Capture the cell that displays the provided text and extract its [X, Y] central coordinate. 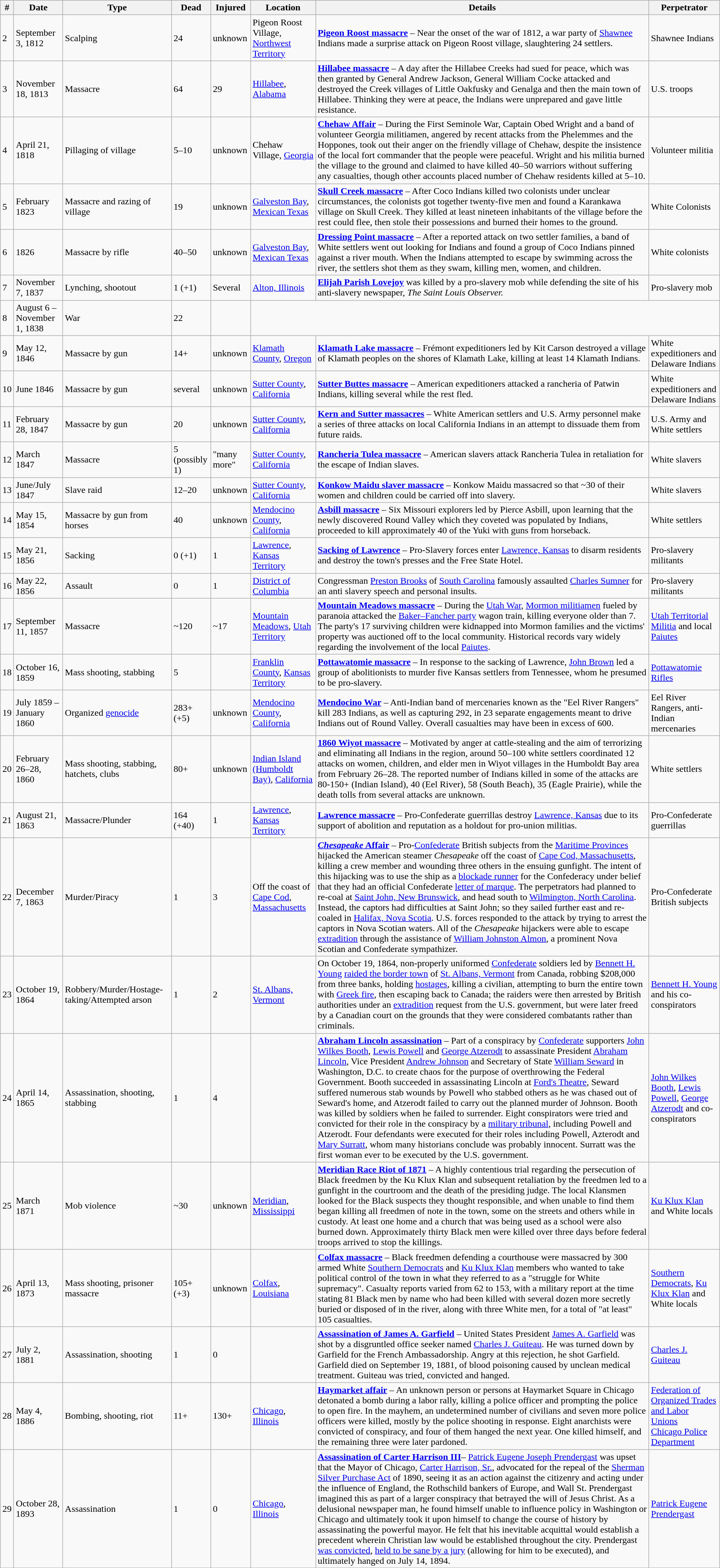
Type [117, 8]
Konkow Maidu slaver massacre – Konkow Maidu massacred so that ~30 of their women and children could be carried off into slavery. [482, 489]
23 [7, 995]
13 [7, 489]
15 [7, 556]
11 [7, 424]
0 (+1) [191, 556]
Murder/Piracy [117, 897]
Pro-slavery mob [684, 288]
Several [231, 288]
9 [7, 353]
October 19, 1864 [38, 995]
Sacking of Lawrence – Pro-Slavery forces enter Lawrence, Kansas to disarm residents and destroy the town's presses and the Free State Hotel. [482, 556]
Location [283, 8]
~120 [191, 626]
Pro-Confederate guerrillas [684, 820]
Scalping [117, 38]
June 1846 [38, 389]
Franklin County, Kansas Territory [283, 672]
Pro-Confederate British subjects [684, 897]
August 21, 1863 [38, 820]
~30 [191, 1206]
May 21, 1856 [38, 556]
May 22, 1856 [38, 586]
May 12, 1846 [38, 353]
Klamath County, Oregon [283, 353]
Massacre by rifle [117, 252]
May 4, 1886 [38, 1416]
Mass shooting, stabbing [117, 672]
April 14, 1865 [38, 1097]
6 [7, 252]
Massacre by gun from horses [117, 520]
September 11, 1857 [38, 626]
80+ [191, 769]
Assault [117, 586]
12 [7, 459]
Federation of Organized Trades and Labor Unions Chicago Police Department [684, 1416]
August 6 – November 1, 1838 [38, 318]
Robbery/Murder/Hostage-taking/Attempted arson [117, 995]
December 7, 1863 [38, 897]
16 [7, 586]
Colfax, Louisiana [283, 1288]
105+ (+3) [191, 1288]
"many more" [231, 459]
7 [7, 288]
April 21, 1818 [38, 150]
1826 [38, 252]
40–50 [191, 252]
Pigeon Roost Village, Northwest Territory [283, 38]
14 [7, 520]
Dead [191, 8]
10 [7, 389]
Southern Democrats, Ku Klux Klan and White locals [684, 1288]
September 3, 1812 [38, 38]
# [7, 8]
Patrick Eugene Prendergast [684, 1508]
164 (+40) [191, 820]
25 [7, 1206]
1 (+1) [191, 288]
21 [7, 820]
Date [38, 8]
November 18, 1813 [38, 89]
Congressman Preston Brooks of South Carolina famously assaulted Charles Sumner for an anti slavery speech and personal insults. [482, 586]
8 [7, 318]
11+ [191, 1416]
18 [7, 672]
U.S. troops [684, 89]
27 [7, 1354]
Off the coast of Cape Cod, Massachusetts [283, 897]
November 7, 1837 [38, 288]
March 1847 [38, 459]
Assassination [117, 1508]
Massacre/Plunder [117, 820]
Charles J. Guiteau [684, 1354]
John Wilkes Booth, Lewis Powell, George Atzerodt and co-conspirators [684, 1097]
Details [482, 8]
February 26–28, 1860 [38, 769]
17 [7, 626]
Assassination, shooting, stabbing [117, 1097]
Indian Island (Humboldt Bay), California [283, 769]
Pottawatomie Rifles [684, 672]
March 1871 [38, 1206]
Alton, Illinois [283, 288]
Chehaw Village, Georgia [283, 150]
Eel River Rangers, anti-Indian mercenaries [684, 713]
War [117, 318]
Sutter Buttes massacre – American expeditioners attacked a rancheria of Patwin Indians, killing several while the rest fled. [482, 389]
Ku Klux Klan and White locals [684, 1206]
Assassination, shooting [117, 1354]
12–20 [191, 489]
Mountain Meadows, Utah Territory [283, 626]
District of Columbia [283, 586]
Elijah Parish Lovejoy was killed by a pro-slavery mob while defending the site of his anti-slavery newspaper, The Saint Louis Observer. [482, 288]
October 28, 1893 [38, 1508]
Injured [231, 8]
Bennett H. Young and his co-conspirators [684, 995]
White colonists [684, 252]
Slave raid [117, 489]
Volunteer militia [684, 150]
~17 [231, 626]
February 28, 1847 [38, 424]
Rancheria Tulea massacre – American slavers attack Rancheria Tulea in retaliation for the escape of Indian slaves. [482, 459]
February 1823 [38, 206]
130+ [231, 1416]
July 1859 – January 1860 [38, 713]
Organized genocide [117, 713]
July 2, 1881 [38, 1354]
April 13, 1873 [38, 1288]
Mob violence [117, 1206]
Bombing, shooting, riot [117, 1416]
Sacking [117, 556]
5–10 [191, 150]
Mass shooting, prisoner massacre [117, 1288]
June/July 1847 [38, 489]
Shawnee Indians [684, 38]
Lynching, shootout [117, 288]
Meridian, Mississippi [283, 1206]
14+ [191, 353]
several [191, 389]
White Colonists [684, 206]
Pillaging of village [117, 150]
283+ (+5) [191, 713]
40 [191, 520]
28 [7, 1416]
St. Albans, Vermont [283, 995]
26 [7, 1288]
October 16, 1859 [38, 672]
Mass shooting, stabbing, hatchets, clubs [117, 769]
U.S. Army and White settlers [684, 424]
64 [191, 89]
5 (possibly 1) [191, 459]
Hillabee, Alabama [283, 89]
Massacre and razing of village [117, 206]
May 15, 1854 [38, 520]
Perpetrator [684, 8]
Utah Territorial Militia and local Paiutes [684, 626]
